Pinpoint the cell where the given text exists, returning its (X, Y) midpoint coordinate. 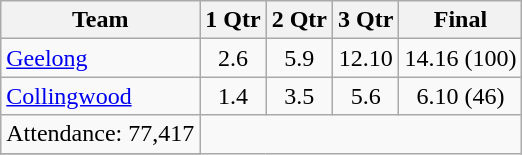
Team (100, 20)
14.16 (100) (460, 58)
1.4 (233, 96)
2.6 (233, 58)
6.10 (46) (460, 96)
Collingwood (100, 96)
3.5 (299, 96)
5.6 (366, 96)
1 Qtr (233, 20)
Attendance: 77,417 (100, 134)
Final (460, 20)
12.10 (366, 58)
5.9 (299, 58)
3 Qtr (366, 20)
Geelong (100, 58)
2 Qtr (299, 20)
